Determine the [X, Y] coordinate at the center of the cell enclosing the given text.  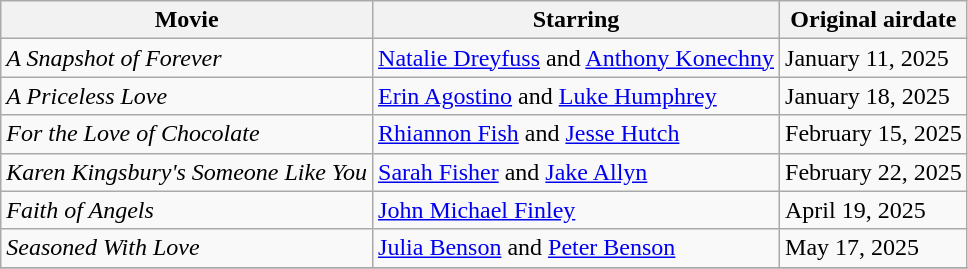
Original airdate [874, 20]
A Snapshot of Forever [187, 58]
For the Love of Chocolate [187, 134]
Sarah Fisher and Jake Allyn [576, 172]
May 17, 2025 [874, 248]
February 15, 2025 [874, 134]
February 22, 2025 [874, 172]
Seasoned With Love [187, 248]
Karen Kingsbury's Someone Like You [187, 172]
Erin Agostino and Luke Humphrey [576, 96]
Faith of Angels [187, 210]
Natalie Dreyfuss and Anthony Konechny [576, 58]
A Priceless Love [187, 96]
January 11, 2025 [874, 58]
April 19, 2025 [874, 210]
Starring [576, 20]
Rhiannon Fish and Jesse Hutch [576, 134]
John Michael Finley [576, 210]
Movie [187, 20]
Julia Benson and Peter Benson [576, 248]
January 18, 2025 [874, 96]
